From the cell containing the given text, extract its center point as (X, Y) coordinate. 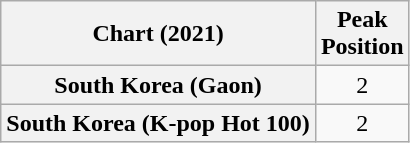
South Korea (Gaon) (158, 85)
Chart (2021) (158, 34)
South Korea (K-pop Hot 100) (158, 123)
PeakPosition (362, 34)
